For the text-containing cell, return its midpoint in [X, Y] coordinate format. 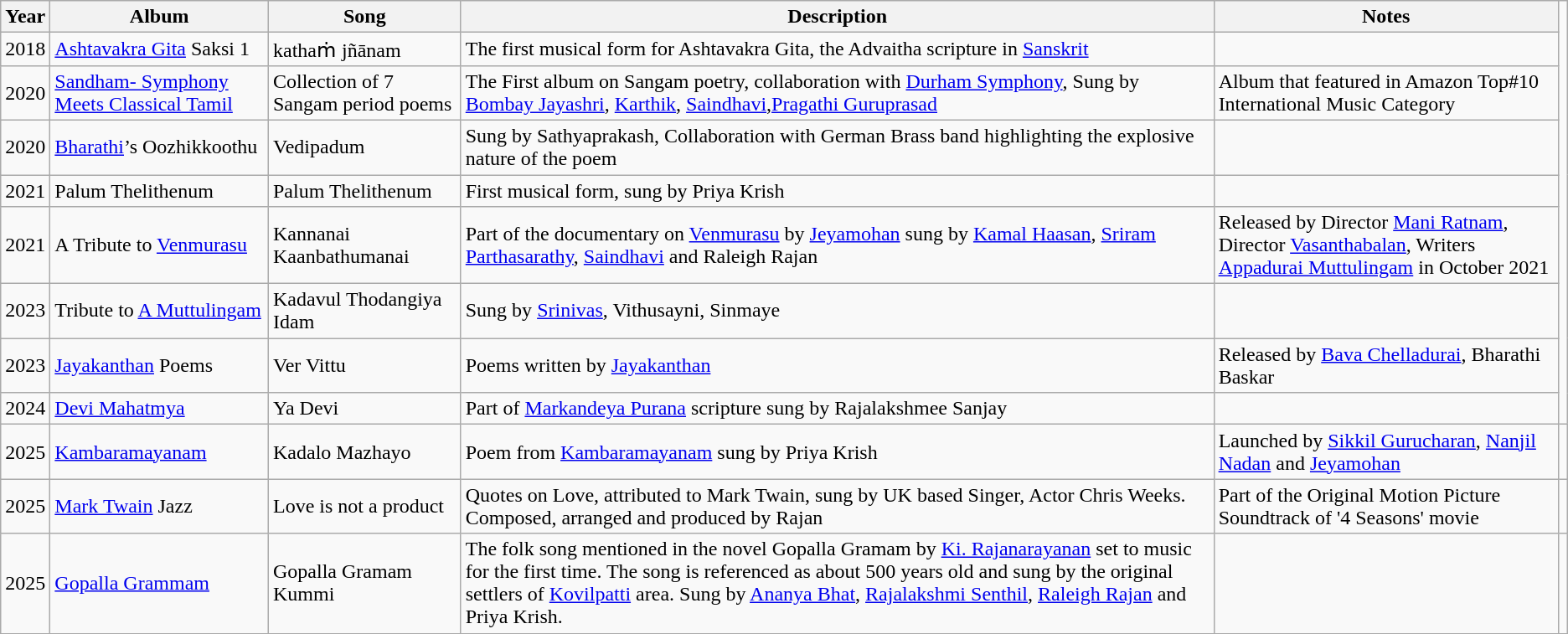
First musical form, sung by Priya Krish [838, 190]
Part of the Original Motion Picture Soundtrack of '4 Seasons' movie [1385, 506]
Album that featured in Amazon Top#10 International Music Category [1385, 92]
Part of the documentary on Venmurasu by Jeyamohan sung by Kamal Haasan, Sriram Parthasarathy, Saindhavi and Raleigh Rajan [838, 245]
Launched by Sikkil Gurucharan, Nanjil Nadan and Jeyamohan [1385, 452]
Ya Devi [364, 409]
Gopalla Grammam [159, 583]
Poems written by Jayakanthan [838, 365]
Bharathi’s Oozhikkoothu [159, 147]
Collection of 7 Sangam period poems [364, 92]
Gopalla Gramam Kummi [364, 583]
Released by Bava Chelladurai, Bharathi Baskar [1385, 365]
Mark Twain Jazz [159, 506]
Sung by Srinivas, Vithusayni, Sinmaye [838, 312]
Sung by Sathyaprakash, Collaboration with German Brass band highlighting the explosive nature of the poem [838, 147]
Album [159, 17]
Song [364, 17]
Released by Director Mani Ratnam, Director Vasanthabalan, Writers Appadurai Muttulingam in October 2021 [1385, 245]
Kambaramayanam [159, 452]
kathaṁ jñānam [364, 49]
Vedipadum [364, 147]
Part of Markandeya Purana scripture sung by Rajalakshmee Sanjay [838, 409]
Poem from Kambaramayanam sung by Priya Krish [838, 452]
Ver Vittu [364, 365]
Description [838, 17]
2018 [25, 49]
Devi Mahatmya [159, 409]
Notes [1385, 17]
The first musical form for Ashtavakra Gita, the Advaitha scripture in Sanskrit [838, 49]
Jayakanthan Poems [159, 365]
The First album on Sangam poetry, collaboration with Durham Symphony, Sung by Bombay Jayashri, Karthik, Saindhavi,Pragathi Guruprasad [838, 92]
Kadalo Mazhayo [364, 452]
Love is not a product [364, 506]
2024 [25, 409]
Kannanai Kaanbathumanai [364, 245]
Year [25, 17]
Sandham- Symphony Meets Classical Tamil [159, 92]
A Tribute to Venmurasu [159, 245]
Quotes on Love, attributed to Mark Twain, sung by UK based Singer, Actor Chris Weeks. Composed, arranged and produced by Rajan [838, 506]
Kadavul Thodangiya Idam [364, 312]
Tribute to A Muttulingam [159, 312]
Ashtavakra Gita Saksi 1 [159, 49]
